Scan for the cell matching the given text and deliver its [x, y] coordinate at center. 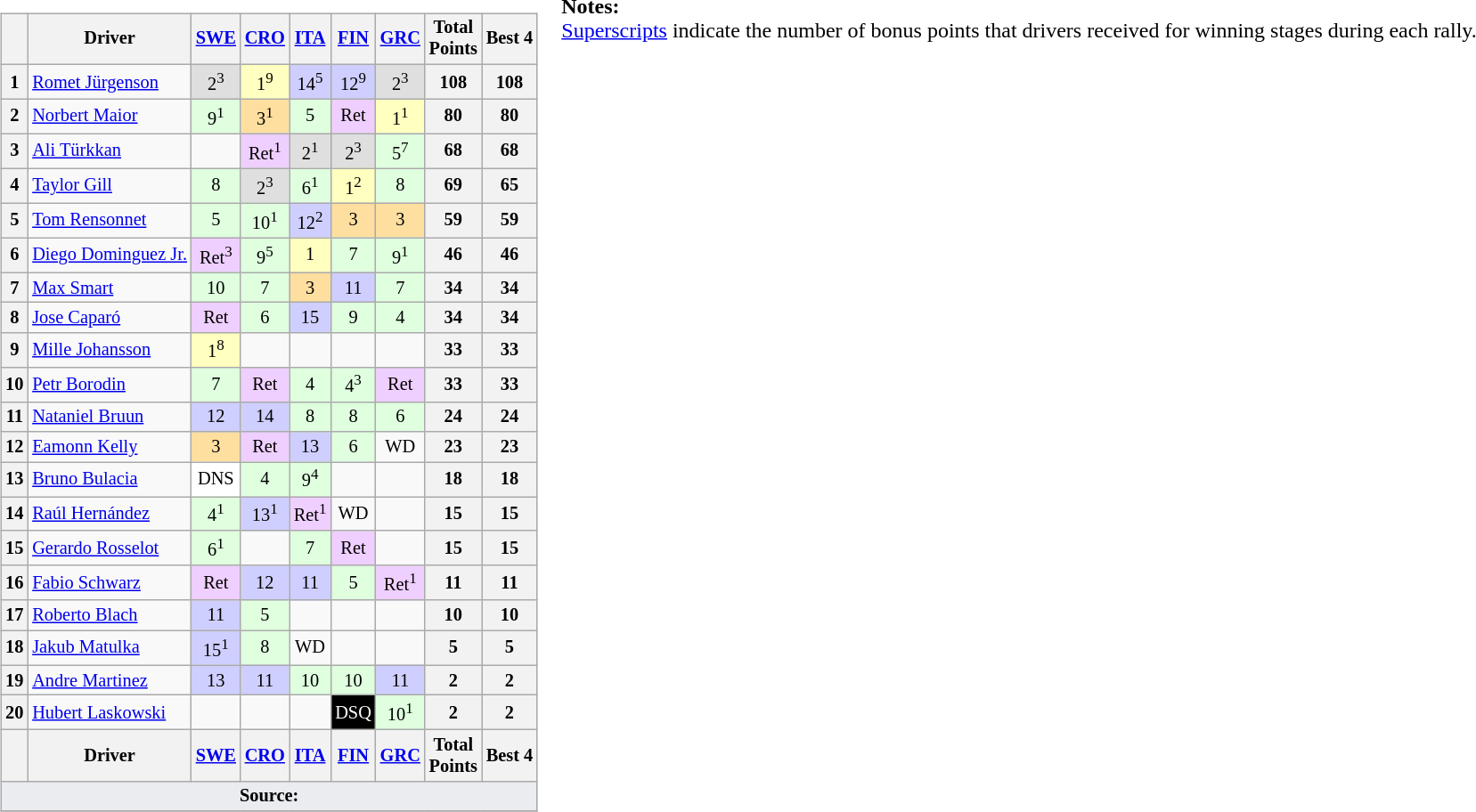
69 [453, 185]
122 [310, 221]
Jakub Matulka [110, 648]
Jose Caparó [110, 318]
Ali Türkkan [110, 151]
Andre Martinez [110, 680]
Taylor Gill [110, 185]
Romet Jürgenson [110, 82]
17 [14, 615]
Eamonn Kelly [110, 447]
Mille Johansson [110, 349]
Raúl Hernández [110, 515]
Diego Dominguez Jr. [110, 255]
Petr Borodin [110, 385]
DNS [216, 479]
Tom Rensonnet [110, 221]
94 [310, 479]
Source: [269, 796]
65 [510, 185]
129 [353, 82]
21 [310, 151]
16 [14, 582]
131 [265, 515]
DSQ [353, 712]
151 [216, 648]
Nataniel Bruun [110, 417]
145 [310, 82]
Ret3 [216, 255]
43 [353, 385]
95 [265, 255]
41 [216, 515]
Gerardo Rosselot [110, 548]
31 [265, 116]
20 [14, 712]
Hubert Laskowski [110, 712]
Fabio Schwarz [110, 582]
Roberto Blach [110, 615]
57 [401, 151]
Max Smart [110, 288]
Bruno Bulacia [110, 479]
Norbert Maior [110, 116]
